Scan for the cell matching the given text and deliver its (X, Y) coordinate at center. 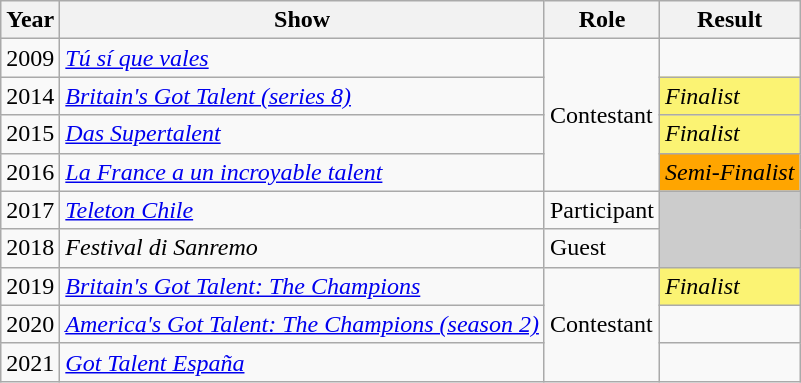
Festival di Sanremo (302, 248)
America's Got Talent: The Champions (season 2) (302, 324)
Britain's Got Talent: The Champions (302, 286)
Teleton Chile (302, 210)
2018 (30, 248)
Result (729, 20)
Show (302, 20)
2015 (30, 134)
2019 (30, 286)
2021 (30, 362)
Role (602, 20)
Tú sí que vales (302, 58)
Guest (602, 248)
2020 (30, 324)
Year (30, 20)
2009 (30, 58)
La France a un incroyable talent (302, 172)
Semi-Finalist (729, 172)
2014 (30, 96)
Britain's Got Talent (series 8) (302, 96)
Das Supertalent (302, 134)
2017 (30, 210)
Got Talent España (302, 362)
Participant (602, 210)
2016 (30, 172)
